Return the [X, Y] coordinate for the center point of the cell that contains the specified text.  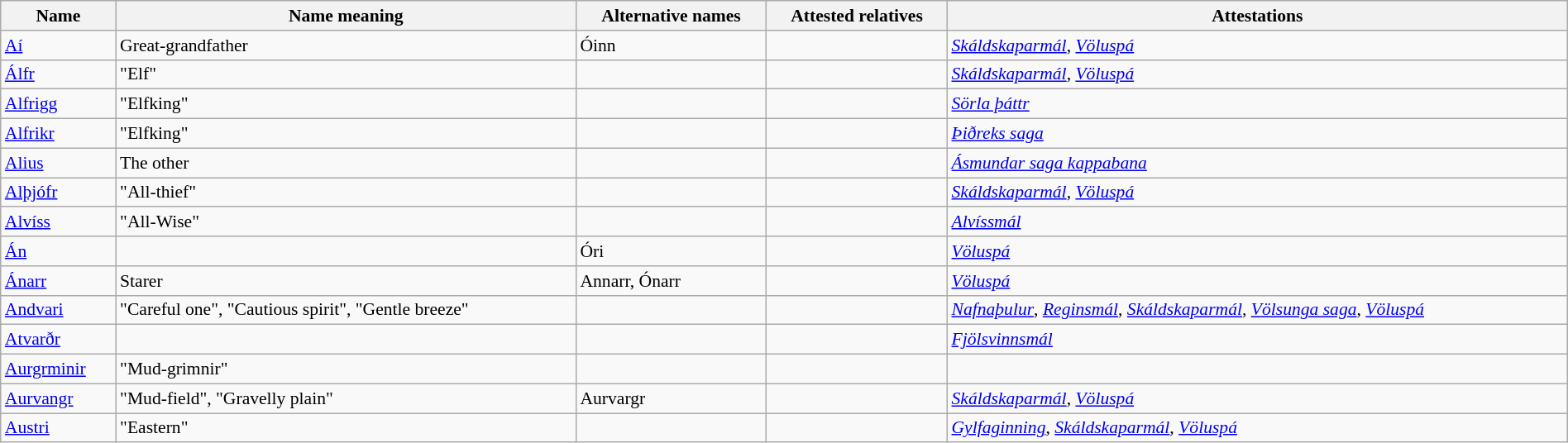
Alius [58, 163]
Óri [671, 251]
Gylfaginning, Skáldskaparmál, Völuspá [1257, 428]
"All-Wise" [346, 222]
Þiðreks saga [1257, 134]
The other [346, 163]
Name meaning [346, 16]
Alvíssmál [1257, 222]
"Careful one", "Cautious spirit", "Gentle breeze" [346, 310]
Alvíss [58, 222]
Austri [58, 428]
Óinn [671, 45]
Nafnaþulur, Reginsmál, Skáldskaparmál, Völsunga saga, Völuspá [1257, 310]
"All-thief" [346, 193]
Aurgrminir [58, 369]
Starer [346, 281]
Aurvargr [671, 398]
Aurvangr [58, 398]
Alternative names [671, 16]
Aí [58, 45]
Alþjófr [58, 193]
Fjölsvinnsmál [1257, 340]
Álfr [58, 74]
Alfrigg [58, 104]
Name [58, 16]
Sörla þáttr [1257, 104]
Annarr, Ónarr [671, 281]
"Mud-field", "Gravelly plain" [346, 398]
Attested relatives [857, 16]
Alfrikr [58, 134]
"Eastern" [346, 428]
Atvarðr [58, 340]
Ásmundar saga kappabana [1257, 163]
Án [58, 251]
"Mud-grimnir" [346, 369]
"Elf" [346, 74]
Great-grandfather [346, 45]
Andvari [58, 310]
Ánarr [58, 281]
Attestations [1257, 16]
